Identify which cell holds the provided text, then report its [X, Y] central coordinate. 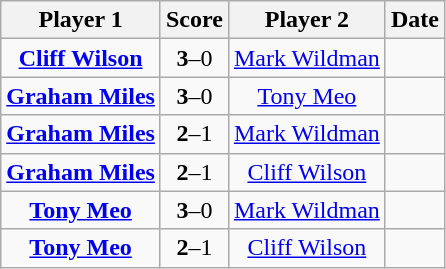
Player 2 [306, 20]
Player 1 [81, 20]
Score [194, 20]
Date [414, 20]
